Identify which cell holds the provided text, then report its [x, y] central coordinate. 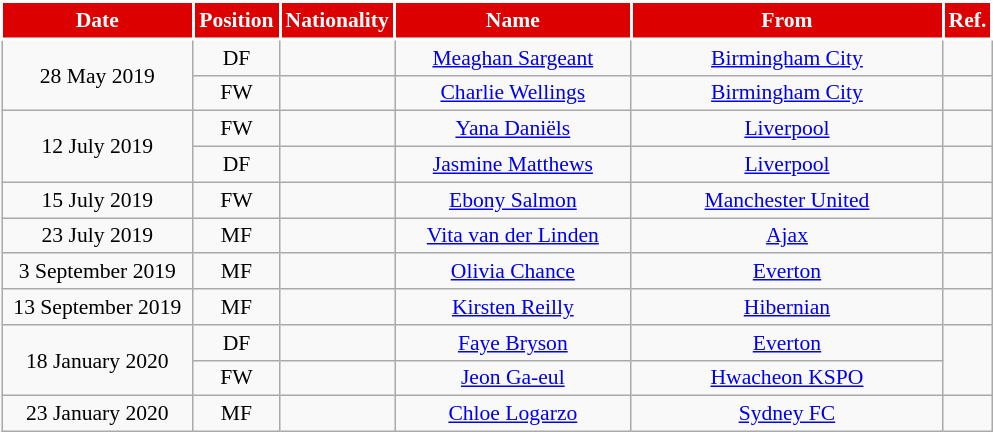
18 January 2020 [98, 360]
From [787, 20]
Nationality [338, 20]
13 September 2019 [98, 307]
Name [514, 20]
Yana Daniëls [514, 129]
Manchester United [787, 200]
15 July 2019 [98, 200]
Hibernian [787, 307]
Jasmine Matthews [514, 165]
Jeon Ga-eul [514, 378]
3 September 2019 [98, 272]
23 July 2019 [98, 236]
Ajax [787, 236]
Olivia Chance [514, 272]
Charlie Wellings [514, 93]
12 July 2019 [98, 146]
Ebony Salmon [514, 200]
Chloe Logarzo [514, 414]
Meaghan Sargeant [514, 57]
Kirsten Reilly [514, 307]
Vita van der Linden [514, 236]
Position [236, 20]
Ref. [968, 20]
Faye Bryson [514, 343]
Sydney FC [787, 414]
23 January 2020 [98, 414]
28 May 2019 [98, 75]
Hwacheon KSPO [787, 378]
Date [98, 20]
